Return the [X, Y] coordinate for the center point of the cell that contains the specified text.  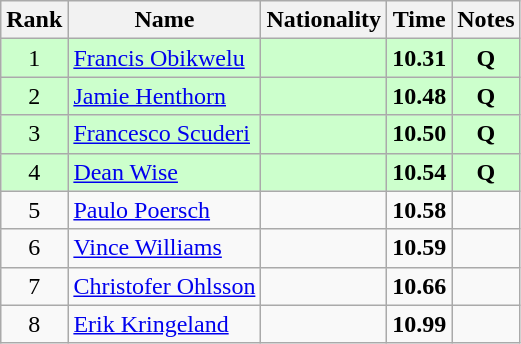
10.31 [420, 58]
3 [34, 134]
Jamie Henthorn [164, 96]
Time [420, 20]
10.59 [420, 248]
7 [34, 286]
10.54 [420, 172]
2 [34, 96]
10.50 [420, 134]
10.48 [420, 96]
1 [34, 58]
5 [34, 210]
8 [34, 324]
10.66 [420, 286]
Nationality [324, 20]
6 [34, 248]
10.99 [420, 324]
Paulo Poersch [164, 210]
Francis Obikwelu [164, 58]
Rank [34, 20]
Christofer Ohlsson [164, 286]
Dean Wise [164, 172]
Notes [486, 20]
Vince Williams [164, 248]
Name [164, 20]
10.58 [420, 210]
Francesco Scuderi [164, 134]
4 [34, 172]
Erik Kringeland [164, 324]
